Extract the (x, y) coordinate from the center of the cell holding the provided text.  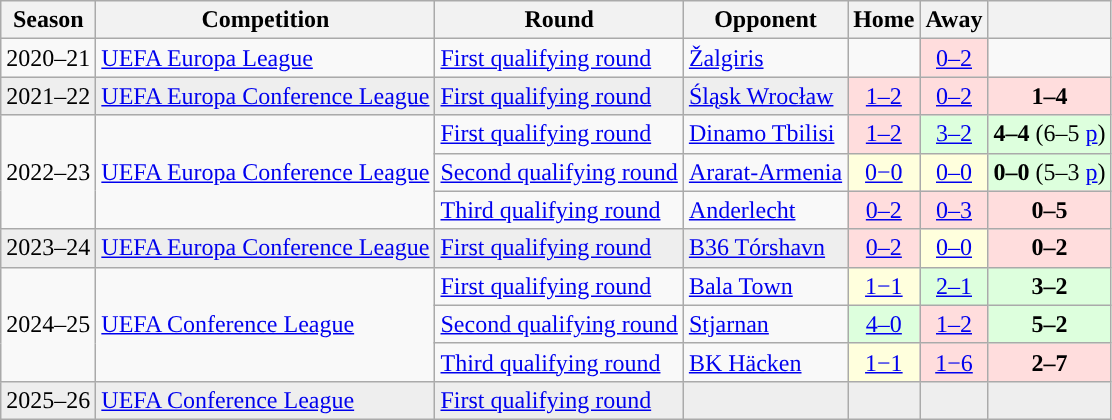
1–4 (1050, 96)
2020–21 (48, 58)
Home (884, 20)
0–3 (954, 210)
Ararat-Armenia (765, 172)
Stjarnan (765, 324)
Opponent (765, 20)
2–1 (954, 286)
2021–22 (48, 96)
Anderlecht (765, 210)
0−0 (884, 172)
UEFA Europa League (266, 58)
2–7 (1050, 362)
4–0 (884, 324)
Away (954, 20)
Śląsk Wrocław (765, 96)
B36 Tórshavn (765, 248)
2023–24 (48, 248)
4–4 (6–5 p) (1050, 134)
0–0 (5–3 p) (1050, 172)
2024–25 (48, 324)
Round (559, 20)
2025–26 (48, 400)
Žalgiris (765, 58)
0–5 (1050, 210)
Season (48, 20)
1−6 (954, 362)
Dinamo Tbilisi (765, 134)
2022–23 (48, 172)
BK Häcken (765, 362)
Competition (266, 20)
5–2 (1050, 324)
Bala Town (765, 286)
